Find where the given text appears and provide that cell's center as (x, y) coordinate. 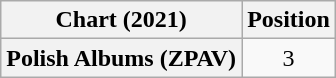
Position (289, 20)
Chart (2021) (122, 20)
3 (289, 58)
Polish Albums (ZPAV) (122, 58)
